Pinpoint the cell where the given text exists, returning its [X, Y] midpoint coordinate. 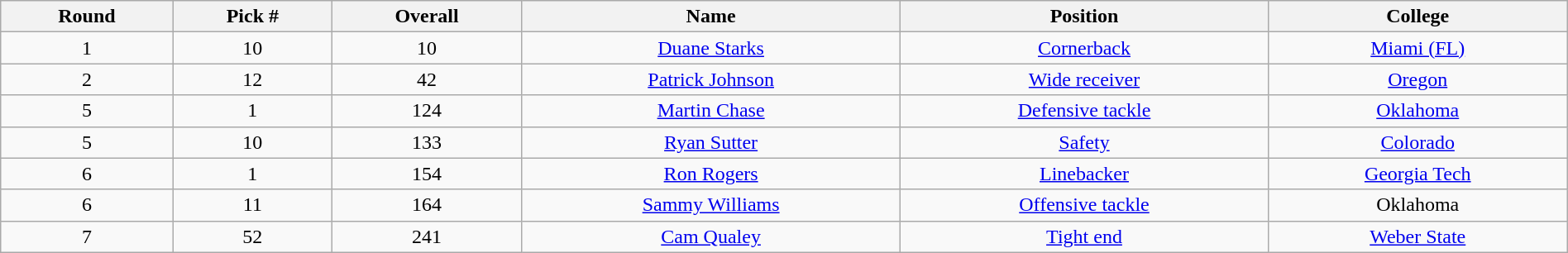
Defensive tackle [1084, 111]
11 [253, 205]
Round [87, 17]
133 [427, 142]
Duane Starks [710, 48]
241 [427, 236]
College [1417, 17]
Georgia Tech [1417, 174]
Name [710, 17]
Patrick Johnson [710, 79]
Linebacker [1084, 174]
Offensive tackle [1084, 205]
Safety [1084, 142]
Overall [427, 17]
Position [1084, 17]
7 [87, 236]
Weber State [1417, 236]
164 [427, 205]
2 [87, 79]
Tight end [1084, 236]
Sammy Williams [710, 205]
Miami (FL) [1417, 48]
52 [253, 236]
12 [253, 79]
Cam Qualey [710, 236]
Martin Chase [710, 111]
Colorado [1417, 142]
Oregon [1417, 79]
Ron Rogers [710, 174]
124 [427, 111]
Wide receiver [1084, 79]
154 [427, 174]
Cornerback [1084, 48]
Ryan Sutter [710, 142]
Pick # [253, 17]
42 [427, 79]
